From the cell containing the given text, extract its center point as [x, y] coordinate. 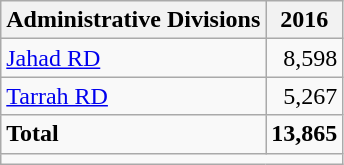
5,267 [304, 96]
Jahad RD [134, 58]
Administrative Divisions [134, 20]
2016 [304, 20]
13,865 [304, 134]
8,598 [304, 58]
Total [134, 134]
Tarrah RD [134, 96]
